Locate the cell with the specified text and output its [X, Y] center coordinate. 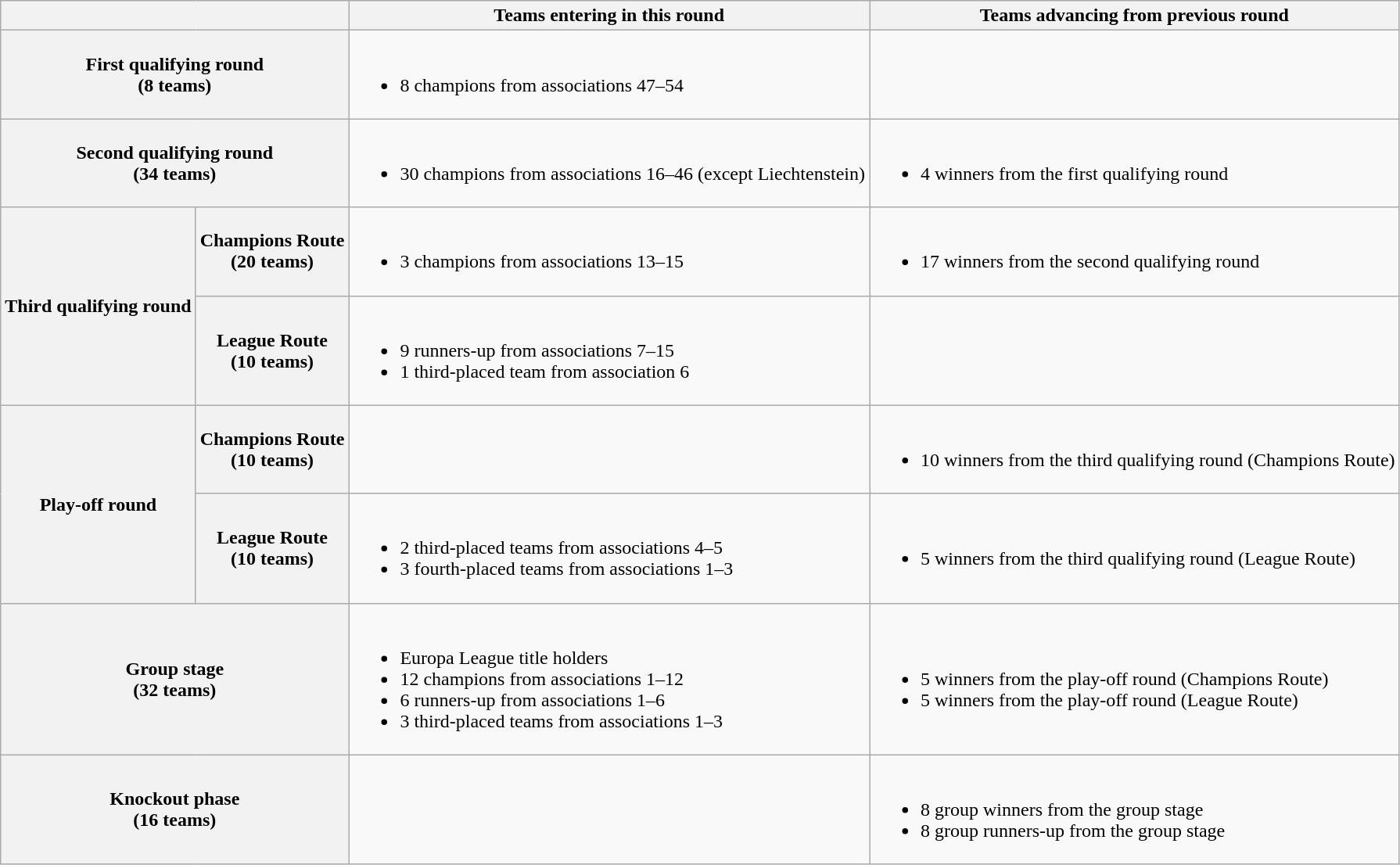
8 group winners from the group stage8 group runners-up from the group stage [1135, 809]
First qualifying round(8 teams) [175, 75]
8 champions from associations 47–54 [609, 75]
4 winners from the first qualifying round [1135, 163]
Knockout phase(16 teams) [175, 809]
Play-off round [99, 504]
2 third-placed teams from associations 4–53 fourth-placed teams from associations 1–3 [609, 548]
9 runners-up from associations 7–151 third-placed team from association 6 [609, 350]
Teams entering in this round [609, 16]
10 winners from the third qualifying round (Champions Route) [1135, 449]
Group stage(32 teams) [175, 679]
3 champions from associations 13–15 [609, 252]
5 winners from the play-off round (Champions Route)5 winners from the play-off round (League Route) [1135, 679]
Teams advancing from previous round [1135, 16]
Third qualifying round [99, 307]
Champions Route(20 teams) [272, 252]
5 winners from the third qualifying round (League Route) [1135, 548]
Second qualifying round(34 teams) [175, 163]
30 champions from associations 16–46 (except Liechtenstein) [609, 163]
Champions Route(10 teams) [272, 449]
Europa League title holders12 champions from associations 1–126 runners-up from associations 1–63 third-placed teams from associations 1–3 [609, 679]
17 winners from the second qualifying round [1135, 252]
